Return the (X, Y) coordinate for the center point of the cell that contains the specified text.  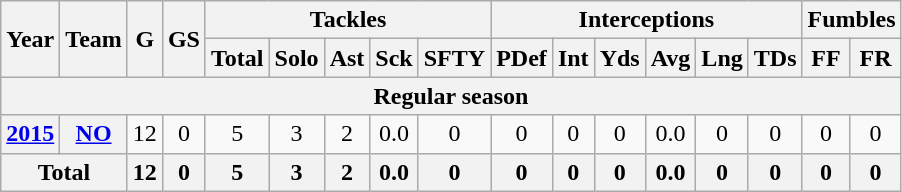
Ast (347, 58)
Team (94, 39)
Sck (394, 58)
Fumbles (852, 20)
Avg (670, 58)
FR (876, 58)
Lng (722, 58)
Interceptions (646, 20)
Tackles (348, 20)
SFTY (454, 58)
FF (826, 58)
Year (30, 39)
Yds (620, 58)
G (144, 39)
PDef (522, 58)
2015 (30, 134)
Int (573, 58)
GS (184, 39)
NO (94, 134)
Solo (296, 58)
Regular season (451, 96)
TDs (775, 58)
